Provide the (x, y) coordinate of the cell's center where the given text is located.  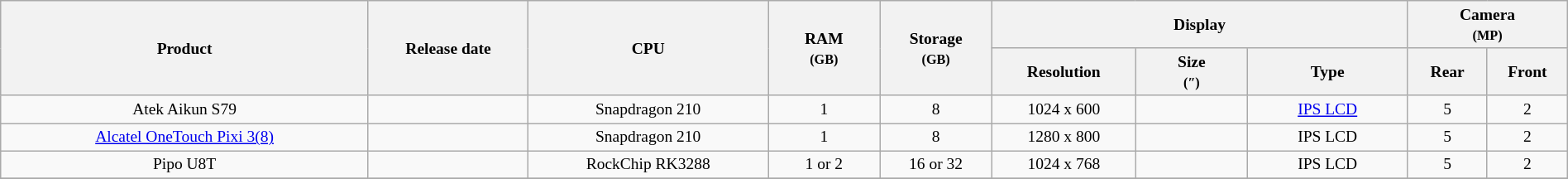
Product (185, 48)
RAM(GB) (824, 48)
Display (1199, 25)
CPU (648, 48)
Size(″) (1191, 71)
Resolution (1064, 71)
1280 x 800 (1064, 138)
16 or 32 (936, 164)
Storage(GB) (936, 48)
Atek Aikun S79 (185, 109)
Type (1328, 71)
Camera(MP) (1487, 25)
Front (1527, 71)
1024 x 600 (1064, 109)
1 or 2 (824, 164)
Pipo U8T (185, 164)
Rear (1447, 71)
1024 x 768 (1064, 164)
RockChip RK3288 (648, 164)
Alcatel OneTouch Pixi 3(8) (185, 138)
Release date (448, 48)
